Capture the cell that displays the provided text and extract its (x, y) central coordinate. 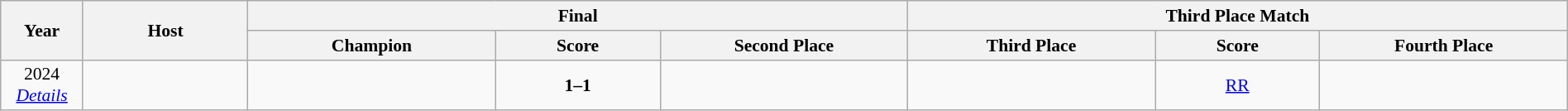
Host (165, 30)
2024Details (42, 84)
Final (578, 16)
RR (1237, 84)
1–1 (577, 84)
Year (42, 30)
Champion (372, 46)
Fourth Place (1444, 46)
Third Place Match (1237, 16)
Third Place (1030, 46)
Second Place (784, 46)
